Determine the (x, y) coordinate at the center of the cell enclosing the given text.  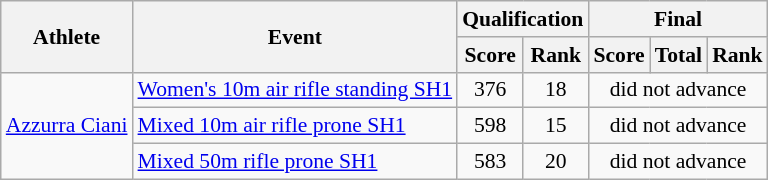
Qualification (522, 19)
15 (556, 126)
Azzurra Ciani (67, 126)
Final (678, 19)
Total (678, 55)
Athlete (67, 36)
Mixed 10m air rifle prone SH1 (296, 126)
583 (490, 162)
598 (490, 126)
Event (296, 36)
20 (556, 162)
376 (490, 90)
Women's 10m air rifle standing SH1 (296, 90)
18 (556, 90)
Mixed 50m rifle prone SH1 (296, 162)
